Return (X, Y) of the center of cell containing provided text 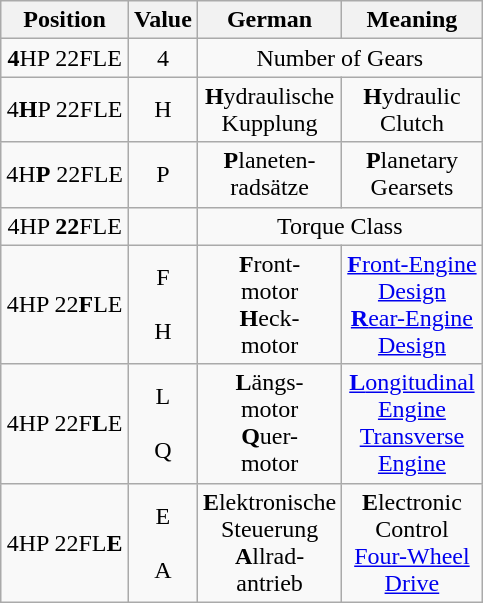
HydraulischeKupplung (269, 110)
FH (164, 304)
Number of Gears (340, 58)
4 (164, 58)
Front-EngineDesignRear-EngineDesign (412, 304)
Torque Class (340, 226)
P (164, 174)
German (269, 20)
Value (164, 20)
HydraulicClutch (412, 110)
Planeten-radsätze (269, 174)
ElectronicControlFour-WheelDrive (412, 542)
H (164, 110)
PlanetaryGearsets (412, 174)
Front-motorHeck-motor (269, 304)
EA (164, 542)
Position (65, 20)
LongitudinalEngineTransverseEngine (412, 424)
Meaning (412, 20)
Längs-motorQuer-motor (269, 424)
ElektronischeSteuerungAllrad-antrieb (269, 542)
LQ (164, 424)
